Determine the [x, y] coordinate at the center of the cell enclosing the given text.  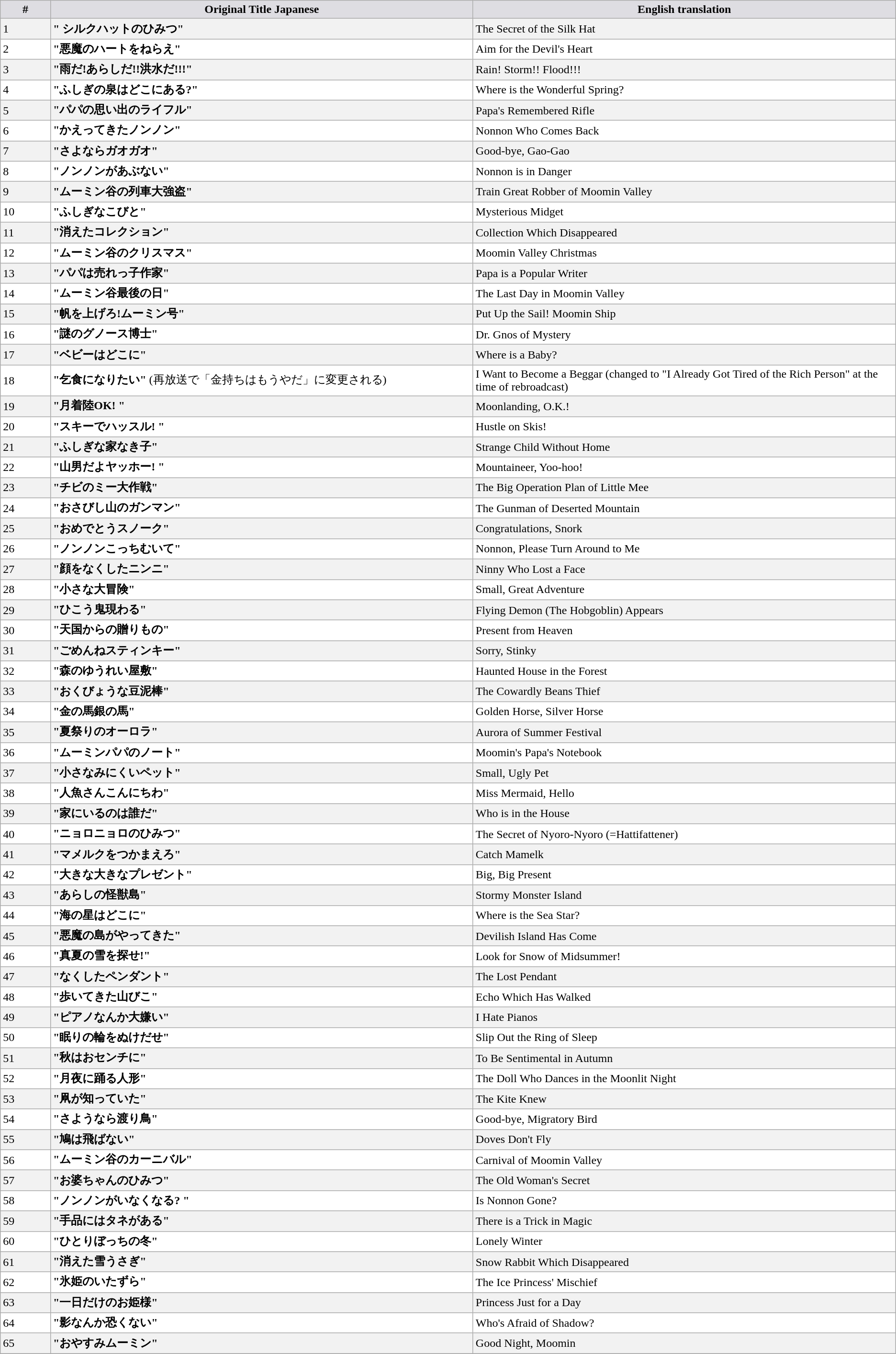
"さよならガオガオ" [261, 151]
Who is in the House [684, 814]
17 [26, 355]
1 [26, 29]
"ベビーはどこに" [261, 355]
58 [26, 1200]
" シルクハットのひみつ" [261, 29]
61 [26, 1262]
"天国からの贈りもの" [261, 631]
29 [26, 610]
32 [26, 671]
Mountaineer, Yoo-hoo! [684, 467]
49 [26, 1018]
Good-bye, Migratory Bird [684, 1119]
11 [26, 233]
40 [26, 834]
"ムーミンパパのノート" [261, 752]
"パパの思い出のライフル" [261, 110]
"マメルクをつかまえろ" [261, 855]
3 [26, 70]
50 [26, 1038]
24 [26, 508]
Dr. Gnos of Mystery [684, 334]
The Old Woman's Secret [684, 1180]
There is a Trick in Magic [684, 1221]
47 [26, 976]
2 [26, 49]
"小さなみにくいペット" [261, 773]
"人魚さんこんにちわ" [261, 794]
"ひこう鬼現わる" [261, 610]
The Ice Princess' Mischief [684, 1283]
43 [26, 895]
"真夏の雪を探せ!" [261, 956]
"ムーミン谷のカーニバル" [261, 1160]
"ひとりぼっちの冬" [261, 1242]
Moomin's Papa's Notebook [684, 752]
25 [26, 528]
"月着陸OK! " [261, 406]
9 [26, 191]
"乞食になりたい" (再放送で「金持ちはもうやだ」に変更される) [261, 380]
"謎のグノース博士" [261, 334]
To Be Sentimental in Autumn [684, 1058]
52 [26, 1079]
Where is a Baby? [684, 355]
"帆を上げろ!ムーミン号" [261, 314]
"大きな大きなプレゼント" [261, 875]
The Doll Who Dances in the Moonlit Night [684, 1079]
Haunted House in the Forest [684, 671]
"金の馬銀の馬" [261, 712]
45 [26, 936]
Small, Ugly Pet [684, 773]
6 [26, 131]
"ふしぎの泉はどこにある?" [261, 90]
22 [26, 467]
"あらしの怪獣島" [261, 895]
Train Great Robber of Moomin Valley [684, 191]
Lonely Winter [684, 1242]
65 [26, 1343]
62 [26, 1283]
The Secret of the Silk Hat [684, 29]
"小さな大冒険" [261, 590]
Collection Which Disappeared [684, 233]
Present from Heaven [684, 631]
Put Up the Sail! Moomin Ship [684, 314]
10 [26, 213]
7 [26, 151]
English translation [684, 10]
46 [26, 956]
"消えたコレクション" [261, 233]
"おさびし山のガンマン" [261, 508]
Catch Mamelk [684, 855]
5 [26, 110]
The Kite Knew [684, 1099]
Nonnon Who Comes Back [684, 131]
"山男だよヤッホー! " [261, 467]
Original Title Japanese [261, 10]
Is Nonnon Gone? [684, 1200]
Doves Don't Fly [684, 1140]
"影なんか恐くない" [261, 1323]
Slip Out the Ring of Sleep [684, 1038]
"ムーミン谷のクリスマス" [261, 253]
"スキーでハッスル! " [261, 427]
The Secret of Nyoro-Nyoro (=Hattifattener) [684, 834]
"眠りの輪をぬけだせ" [261, 1038]
"歩いてきた山びこ" [261, 997]
The Gunman of Deserted Mountain [684, 508]
The Lost Pendant [684, 976]
12 [26, 253]
64 [26, 1323]
"ムーミン谷の列車大強盗" [261, 191]
56 [26, 1160]
# [26, 10]
Good Night, Moomin [684, 1343]
41 [26, 855]
"ふしぎな家なき子" [261, 447]
Hustle on Skis! [684, 427]
27 [26, 570]
"悪魔のハートをねらえ" [261, 49]
Good-bye, Gao-Gao [684, 151]
"ごめんねスティンキー" [261, 651]
Moonlanding, O.K.! [684, 406]
"おめでとうスノーク" [261, 528]
Papa is a Popular Writer [684, 274]
Miss Mermaid, Hello [684, 794]
Devilish Island Has Come [684, 936]
Stormy Monster Island [684, 895]
Rain! Storm!! Flood!!! [684, 70]
39 [26, 814]
"お婆ちゃんのひみつ" [261, 1180]
31 [26, 651]
53 [26, 1099]
19 [26, 406]
Ninny Who Lost a Face [684, 570]
"悪魔の島がやってきた" [261, 936]
Aim for the Devil's Heart [684, 49]
"ピアノなんか大嫌い" [261, 1018]
Sorry, Stinky [684, 651]
Where is the Wonderful Spring? [684, 90]
"なくしたペンダント" [261, 976]
"パパは売れっ子作家" [261, 274]
"海の星はどこに" [261, 916]
38 [26, 794]
Princess Just for a Day [684, 1303]
"凧が知っていた" [261, 1099]
Nonnon, Please Turn Around to Me [684, 548]
42 [26, 875]
"ノンノンがいなくなる? " [261, 1200]
21 [26, 447]
Golden Horse, Silver Horse [684, 712]
Nonnon is in Danger [684, 171]
"雨だ!あらしだ!!洪水だ!!!" [261, 70]
20 [26, 427]
Snow Rabbit Which Disappeared [684, 1262]
55 [26, 1140]
33 [26, 691]
Look for Snow of Midsummer! [684, 956]
"ニョロニョロのひみつ" [261, 834]
Where is the Sea Star? [684, 916]
14 [26, 294]
Flying Demon (The Hobgoblin) Appears [684, 610]
57 [26, 1180]
"ふしぎなこびと" [261, 213]
60 [26, 1242]
"手品にはタネがある" [261, 1221]
16 [26, 334]
23 [26, 488]
4 [26, 90]
"一日だけのお姫様" [261, 1303]
I Want to Become a Beggar (changed to "I Already Got Tired of the Rich Person" at the time of rebroadcast) [684, 380]
34 [26, 712]
63 [26, 1303]
37 [26, 773]
Small, Great Adventure [684, 590]
"消えた雪うさぎ" [261, 1262]
8 [26, 171]
Aurora of Summer Festival [684, 732]
Carnival of Moomin Valley [684, 1160]
54 [26, 1119]
"夏祭りのオーロラ" [261, 732]
"鳩は飛ばない" [261, 1140]
15 [26, 314]
Mysterious Midget [684, 213]
26 [26, 548]
"おくびょうな豆泥棒" [261, 691]
"秋はおセンチに" [261, 1058]
51 [26, 1058]
The Big Operation Plan of Little Mee [684, 488]
"森のゆうれい屋敷" [261, 671]
Echo Which Has Walked [684, 997]
13 [26, 274]
36 [26, 752]
18 [26, 380]
Moomin Valley Christmas [684, 253]
"家にいるのは誰だ" [261, 814]
"ノンノンがあぶない" [261, 171]
"顔をなくしたニンニ" [261, 570]
Strange Child Without Home [684, 447]
The Last Day in Moomin Valley [684, 294]
"かえってきたノンノン" [261, 131]
I Hate Pianos [684, 1018]
35 [26, 732]
"ムーミン谷最後の日" [261, 294]
Congratulations, Snork [684, 528]
Who's Afraid of Shadow? [684, 1323]
"月夜に踊る人形" [261, 1079]
"さようなら渡り鳥" [261, 1119]
30 [26, 631]
"ノンノンこっちむいて" [261, 548]
44 [26, 916]
Papa's Remembered Rifle [684, 110]
28 [26, 590]
48 [26, 997]
"氷姫のいたずら" [261, 1283]
"おやすみムーミン" [261, 1343]
The Cowardly Beans Thief [684, 691]
"チビのミー大作戦" [261, 488]
Big, Big Present [684, 875]
59 [26, 1221]
